Pinpoint the cell where the given text exists, returning its [X, Y] midpoint coordinate. 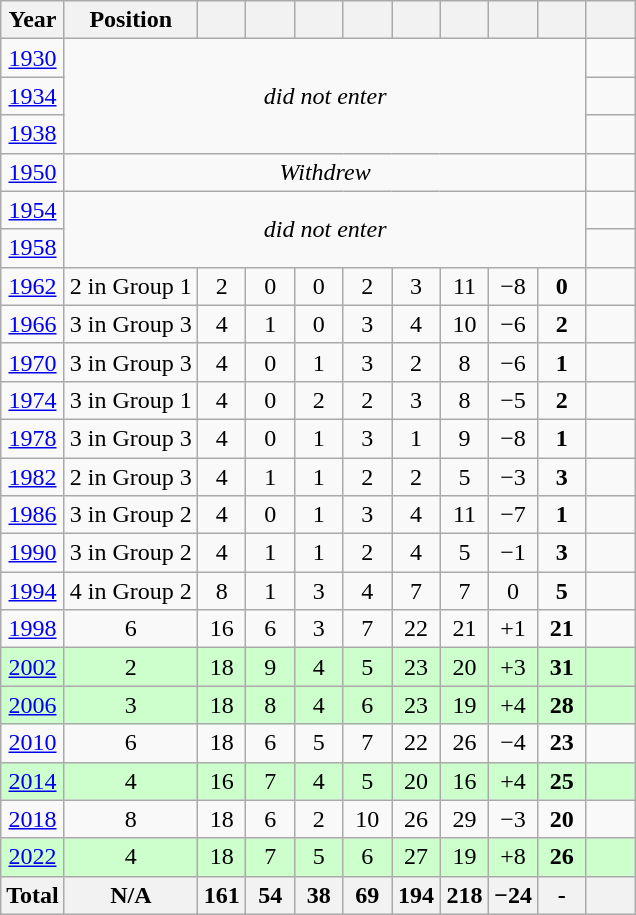
−5 [514, 400]
218 [464, 895]
- [562, 895]
38 [318, 895]
1994 [33, 591]
Position [130, 20]
2006 [33, 705]
1958 [33, 248]
1954 [33, 210]
2010 [33, 743]
1974 [33, 400]
+1 [514, 629]
4 in Group 2 [130, 591]
1990 [33, 553]
3 in Group 1 [130, 400]
1970 [33, 362]
−24 [514, 895]
−7 [514, 515]
2014 [33, 781]
−4 [514, 743]
1934 [33, 96]
161 [222, 895]
N/A [130, 895]
+3 [514, 667]
29 [464, 819]
Total [33, 895]
2022 [33, 857]
1966 [33, 324]
+8 [514, 857]
1950 [33, 172]
Withdrew [325, 172]
1938 [33, 134]
31 [562, 667]
1998 [33, 629]
Year [33, 20]
194 [416, 895]
1962 [33, 286]
54 [270, 895]
69 [368, 895]
2 in Group 1 [130, 286]
1986 [33, 515]
−1 [514, 553]
1982 [33, 477]
27 [416, 857]
2002 [33, 667]
2 in Group 3 [130, 477]
2018 [33, 819]
28 [562, 705]
1978 [33, 438]
25 [562, 781]
1930 [33, 58]
